Identify which cell holds the provided text, then report its [X, Y] central coordinate. 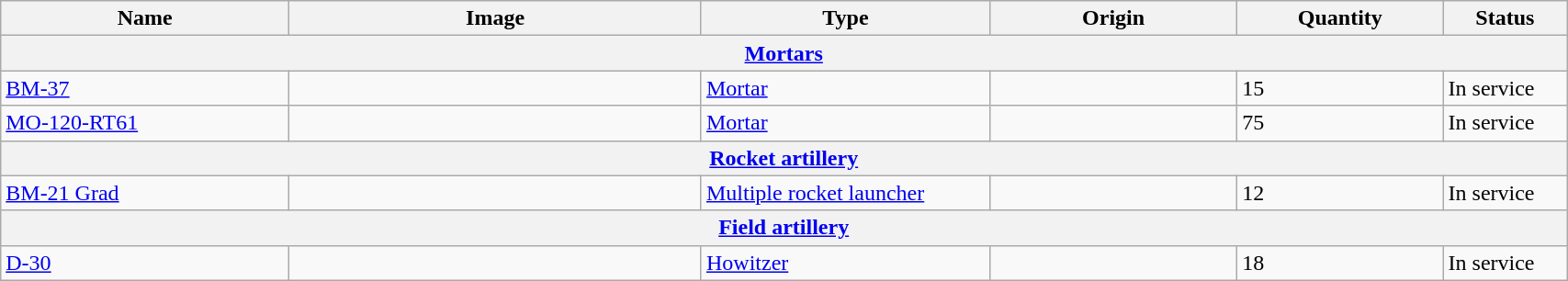
MO-120-RT61 [145, 123]
18 [1340, 263]
Multiple rocket launcher [845, 193]
D-30 [145, 263]
12 [1340, 193]
Quantity [1340, 18]
Mortars [784, 53]
BM-37 [145, 88]
BM-21 Grad [145, 193]
Image [496, 18]
15 [1340, 88]
Field artillery [784, 228]
Status [1505, 18]
Name [145, 18]
75 [1340, 123]
Origin [1113, 18]
Type [845, 18]
Howitzer [845, 263]
Rocket artillery [784, 158]
